Output the [X, Y] coordinate of the center of the cell containing the given text.  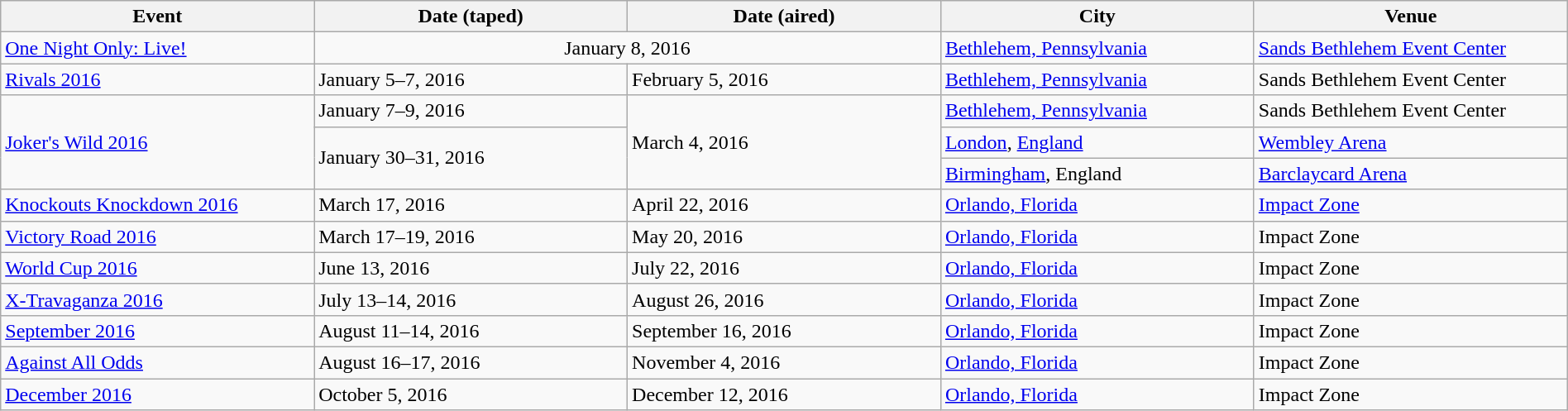
August 16–17, 2016 [471, 362]
Venue [1411, 17]
March 17–19, 2016 [471, 237]
December 12, 2016 [784, 394]
Wembley Arena [1411, 142]
March 17, 2016 [471, 205]
Knockouts Knockdown 2016 [157, 205]
October 5, 2016 [471, 394]
January 7–9, 2016 [471, 111]
Birmingham, England [1097, 174]
November 4, 2016 [784, 362]
World Cup 2016 [157, 268]
One Night Only: Live! [157, 48]
Date (taped) [471, 17]
August 26, 2016 [784, 299]
Against All Odds [157, 362]
April 22, 2016 [784, 205]
Barclaycard Arena [1411, 174]
X-Travaganza 2016 [157, 299]
May 20, 2016 [784, 237]
January 5–7, 2016 [471, 79]
City [1097, 17]
December 2016 [157, 394]
September 2016 [157, 331]
September 16, 2016 [784, 331]
August 11–14, 2016 [471, 331]
Rivals 2016 [157, 79]
Date (aired) [784, 17]
February 5, 2016 [784, 79]
January 30–31, 2016 [471, 158]
Joker's Wild 2016 [157, 142]
March 4, 2016 [784, 142]
Event [157, 17]
July 13–14, 2016 [471, 299]
June 13, 2016 [471, 268]
Victory Road 2016 [157, 237]
January 8, 2016 [628, 48]
London, England [1097, 142]
July 22, 2016 [784, 268]
